Return the (X, Y) coordinate for the center point of the cell that contains the specified text.  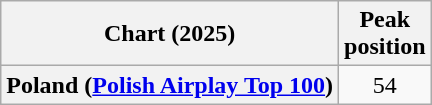
54 (385, 85)
Chart (2025) (170, 34)
Poland (Polish Airplay Top 100) (170, 85)
Peakposition (385, 34)
